From the cell containing the given text, extract its center point as (X, Y) coordinate. 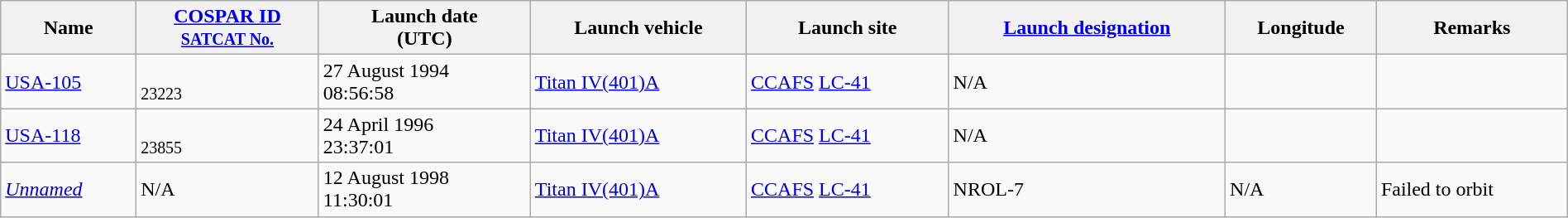
Unnamed (69, 189)
12 August 199811:30:01 (424, 189)
Longitude (1302, 28)
23855 (228, 136)
27 August 199408:56:58 (424, 81)
23223 (228, 81)
Remarks (1472, 28)
USA-105 (69, 81)
USA-118 (69, 136)
Failed to orbit (1472, 189)
24 April 199623:37:01 (424, 136)
Name (69, 28)
COSPAR IDSATCAT No. (228, 28)
Launch designation (1087, 28)
Launch vehicle (638, 28)
NROL-7 (1087, 189)
Launch date(UTC) (424, 28)
Launch site (849, 28)
